Pinpoint the cell where the given text exists, returning its [X, Y] midpoint coordinate. 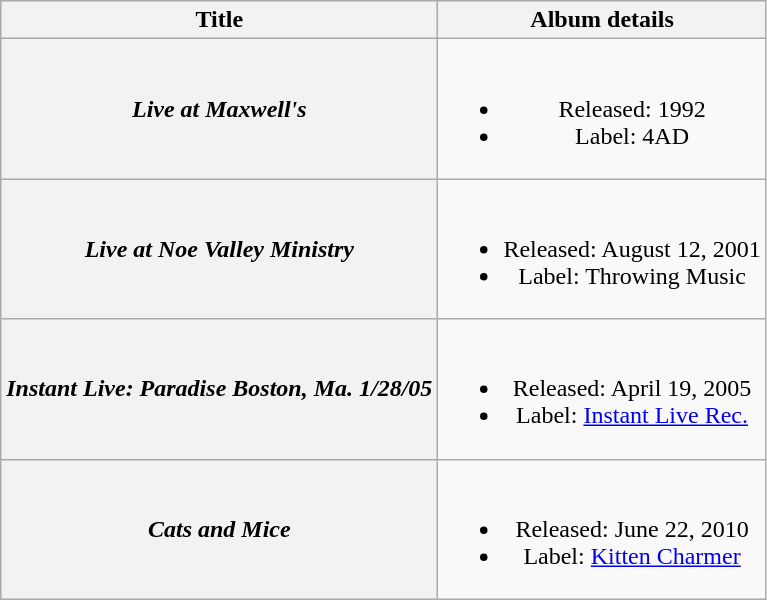
Album details [602, 20]
Released: August 12, 2001Label: Throwing Music [602, 249]
Title [220, 20]
Released: June 22, 2010Label: Kitten Charmer [602, 529]
Cats and Mice [220, 529]
Released: April 19, 2005Label: Instant Live Rec. [602, 389]
Live at Noe Valley Ministry [220, 249]
Live at Maxwell's [220, 109]
Instant Live: Paradise Boston, Ma. 1/28/05 [220, 389]
Released: 1992Label: 4AD [602, 109]
